Scan for the cell matching the given text and deliver its (x, y) coordinate at center. 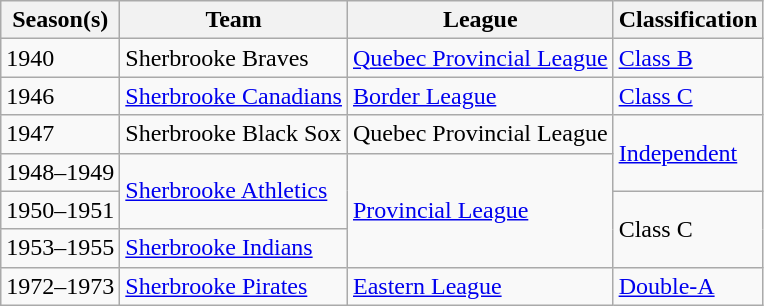
Team (234, 20)
Classification (688, 20)
1948–1949 (60, 172)
1953–1955 (60, 248)
1946 (60, 96)
1972–1973 (60, 286)
Class B (688, 58)
Season(s) (60, 20)
Border League (480, 96)
Provincial League (480, 210)
Sherbrooke Athletics (234, 191)
1950–1951 (60, 210)
League (480, 20)
Sherbrooke Indians (234, 248)
Sherbrooke Canadians (234, 96)
Independent (688, 153)
Double-A (688, 286)
Sherbrooke Black Sox (234, 134)
Eastern League (480, 286)
Sherbrooke Pirates (234, 286)
1940 (60, 58)
Sherbrooke Braves (234, 58)
1947 (60, 134)
